Provide the [x, y] coordinate of the cell's center where the given text is located.  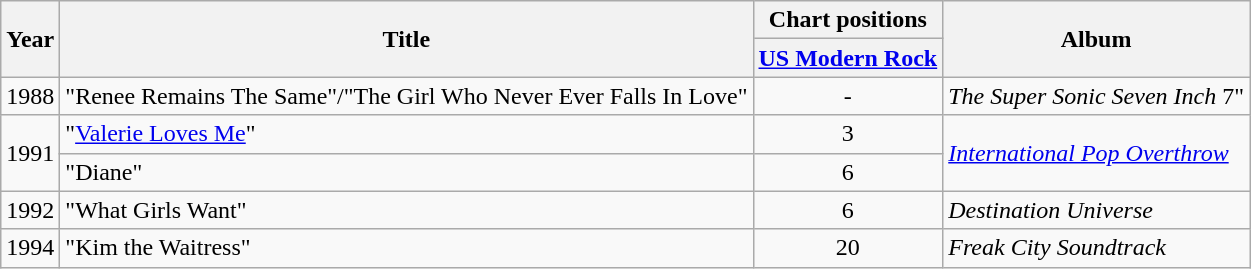
"Renee Remains The Same"/"The Girl Who Never Ever Falls In Love" [406, 96]
"What Girls Want" [406, 210]
1991 [30, 153]
Chart positions [848, 20]
1988 [30, 96]
International Pop Overthrow [1096, 153]
The Super Sonic Seven Inch 7" [1096, 96]
Freak City Soundtrack [1096, 248]
20 [848, 248]
- [848, 96]
"Kim the Waitress" [406, 248]
"Valerie Loves Me" [406, 134]
Title [406, 39]
3 [848, 134]
Album [1096, 39]
1992 [30, 210]
Destination Universe [1096, 210]
Year [30, 39]
1994 [30, 248]
US Modern Rock [848, 58]
"Diane" [406, 172]
